Determine the (x, y) coordinate at the center of the cell enclosing the given text.  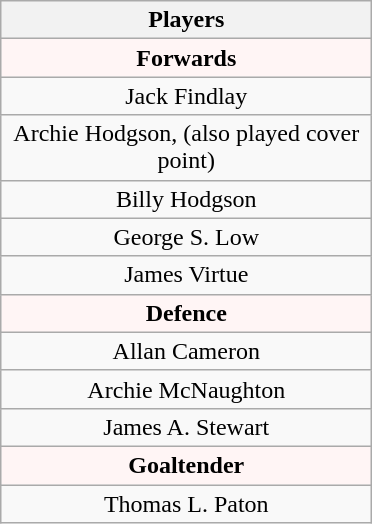
James Virtue (186, 275)
Allan Cameron (186, 351)
Goaltender (186, 465)
James A. Stewart (186, 427)
Defence (186, 313)
Billy Hodgson (186, 199)
Thomas L. Paton (186, 503)
Forwards (186, 58)
Archie McNaughton (186, 389)
Jack Findlay (186, 96)
Archie Hodgson, (also played cover point) (186, 148)
Players (186, 20)
George S. Low (186, 237)
